Return [x, y] of the center of cell containing provided text 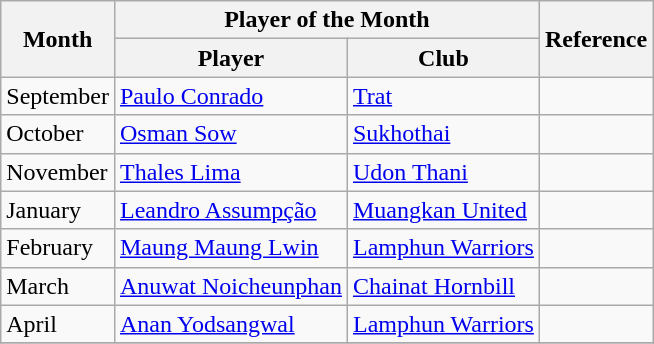
Player of the Month [326, 20]
February [58, 248]
Thales Lima [230, 172]
Player [230, 58]
Anuwat Noicheunphan [230, 286]
Chainat Hornbill [443, 286]
Anan Yodsangwal [230, 324]
Club [443, 58]
October [58, 134]
Muangkan United [443, 210]
January [58, 210]
Udon Thani [443, 172]
Month [58, 39]
Sukhothai [443, 134]
Paulo Conrado [230, 96]
Leandro Assumpção [230, 210]
Trat [443, 96]
September [58, 96]
March [58, 286]
Maung Maung Lwin [230, 248]
April [58, 324]
November [58, 172]
Reference [596, 39]
Osman Sow [230, 134]
